Scan for the cell matching the given text and deliver its [x, y] coordinate at center. 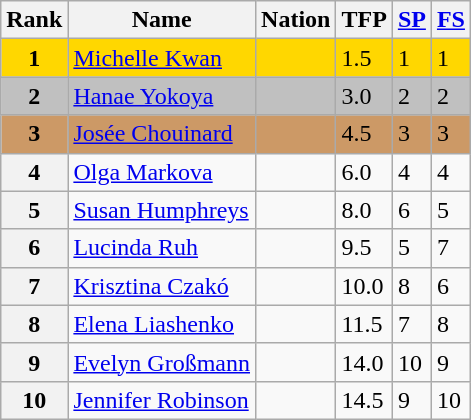
Michelle Kwan [162, 58]
Evelyn Großmann [162, 362]
Susan Humphreys [162, 210]
Krisztina Czakó [162, 286]
FS [450, 20]
9.5 [364, 248]
1.5 [364, 58]
14.0 [364, 362]
Hanae Yokoya [162, 96]
Jennifer Robinson [162, 400]
11.5 [364, 324]
Josée Chouinard [162, 134]
6.0 [364, 172]
Name [162, 20]
10.0 [364, 286]
8.0 [364, 210]
4.5 [364, 134]
TFP [364, 20]
Rank [34, 20]
14.5 [364, 400]
3.0 [364, 96]
Nation [296, 20]
Elena Liashenko [162, 324]
SP [412, 20]
Olga Markova [162, 172]
Lucinda Ruh [162, 248]
